From the cell containing the given text, extract its center point as (x, y) coordinate. 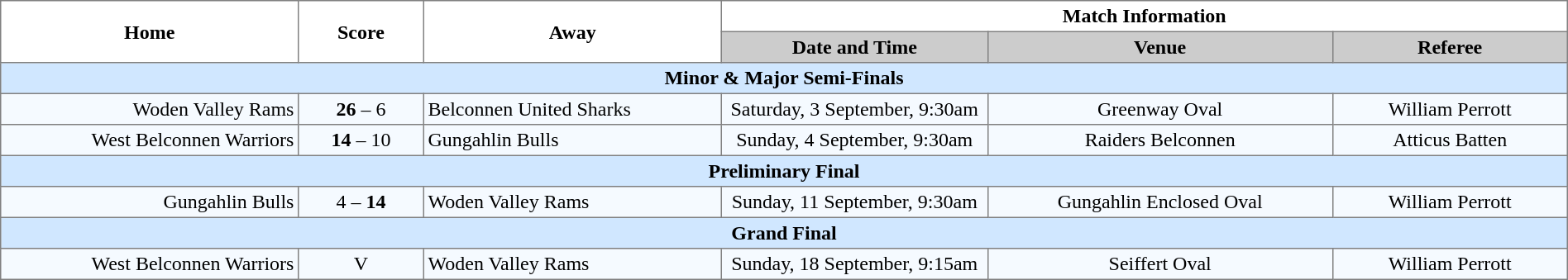
Home (150, 31)
Preliminary Final (784, 171)
Saturday, 3 September, 9:30am (854, 109)
Grand Final (784, 233)
Score (361, 31)
26 – 6 (361, 109)
Seiffert Oval (1159, 264)
14 – 10 (361, 140)
Away (572, 31)
Minor & Major Semi-Finals (784, 78)
Referee (1450, 47)
Sunday, 4 September, 9:30am (854, 140)
Sunday, 18 September, 9:15am (854, 264)
Date and Time (854, 47)
Greenway Oval (1159, 109)
Belconnen United Sharks (572, 109)
Raiders Belconnen (1159, 140)
4 – 14 (361, 202)
Atticus Batten (1450, 140)
Gungahlin Enclosed Oval (1159, 202)
Match Information (1145, 17)
Sunday, 11 September, 9:30am (854, 202)
Venue (1159, 47)
V (361, 264)
